Detect which cell encompasses the target text, then output its (x, y) center coordinate. 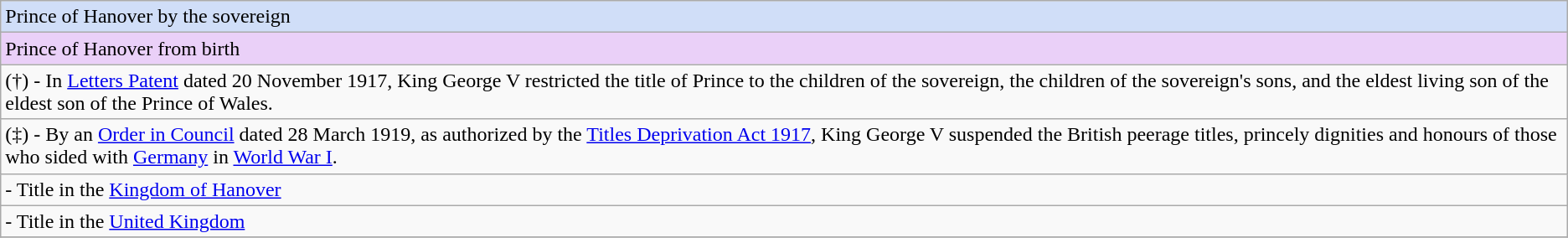
Prince of Hanover from birth (784, 49)
- Title in the Kingdom of Hanover (784, 189)
Prince of Hanover by the sovereign (784, 17)
- Title in the United Kingdom (784, 221)
